Return (X, Y) of the center of cell containing provided text 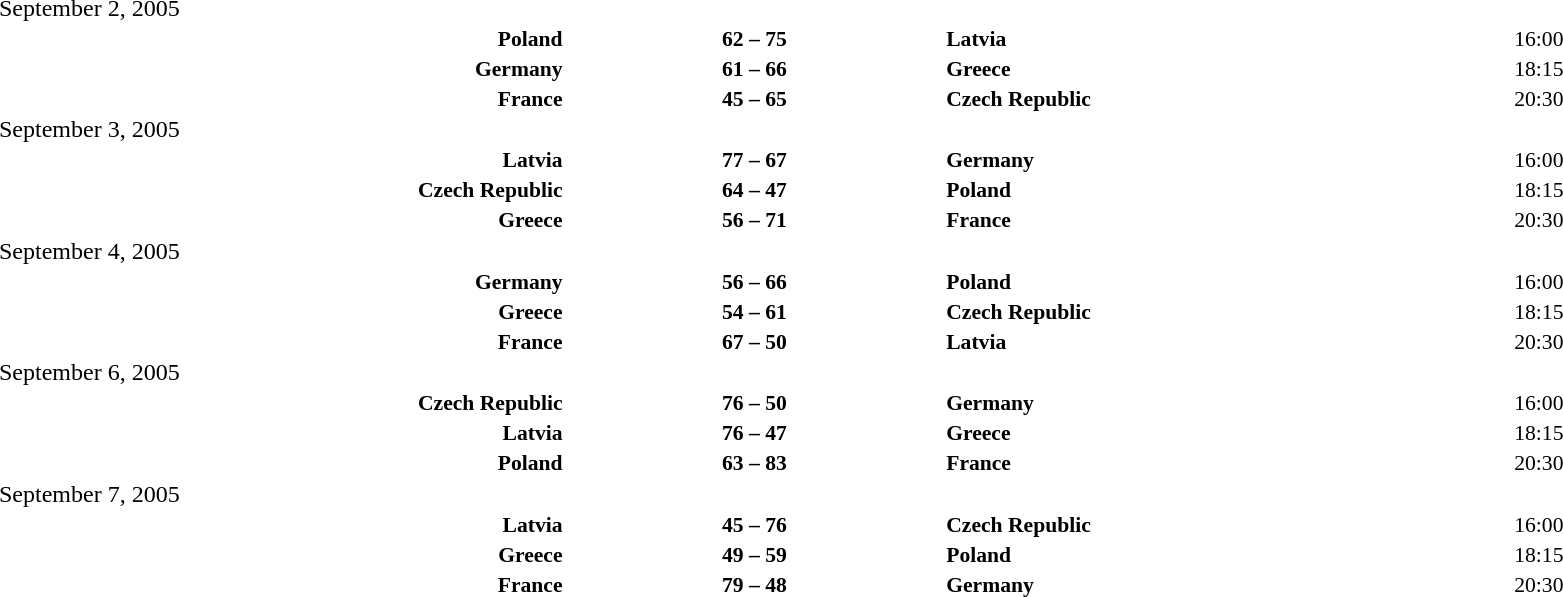
56 – 71 (755, 220)
56 – 66 (755, 282)
45 – 76 (755, 524)
63 – 83 (755, 463)
45 – 65 (755, 98)
62 – 75 (755, 38)
49 – 59 (755, 554)
76 – 47 (755, 433)
64 – 47 (755, 190)
61 – 66 (755, 68)
67 – 50 (755, 342)
54 – 61 (755, 312)
76 – 50 (755, 403)
77 – 67 (755, 160)
